Determine the (x, y) coordinate at the center of the cell enclosing the given text.  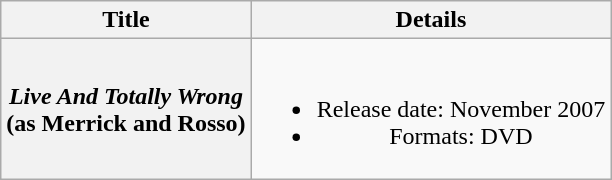
Release date: November 2007Formats: DVD (431, 109)
Title (126, 20)
Live And Totally Wrong (as Merrick and Rosso) (126, 109)
Details (431, 20)
